Return [X, Y] of the center of cell containing provided text 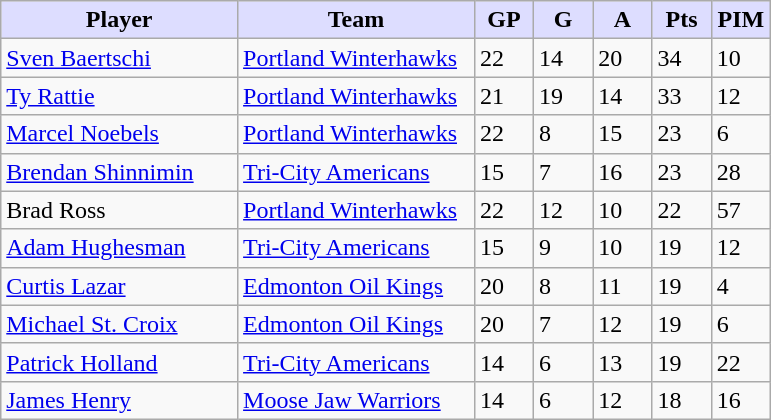
21 [504, 96]
Michael St. Croix [120, 324]
Moose Jaw Warriors [356, 400]
Curtis Lazar [120, 286]
34 [682, 58]
11 [622, 286]
Brendan Shinnimin [120, 172]
Player [120, 20]
Ty Rattie [120, 96]
Patrick Holland [120, 362]
28 [740, 172]
Team [356, 20]
GP [504, 20]
Brad Ross [120, 210]
33 [682, 96]
18 [682, 400]
James Henry [120, 400]
G [564, 20]
Sven Baertschi [120, 58]
57 [740, 210]
13 [622, 362]
9 [564, 248]
4 [740, 286]
Pts [682, 20]
Adam Hughesman [120, 248]
PIM [740, 20]
A [622, 20]
Marcel Noebels [120, 134]
